Search for the cell housing the specified text and yield its (X, Y) center coordinate. 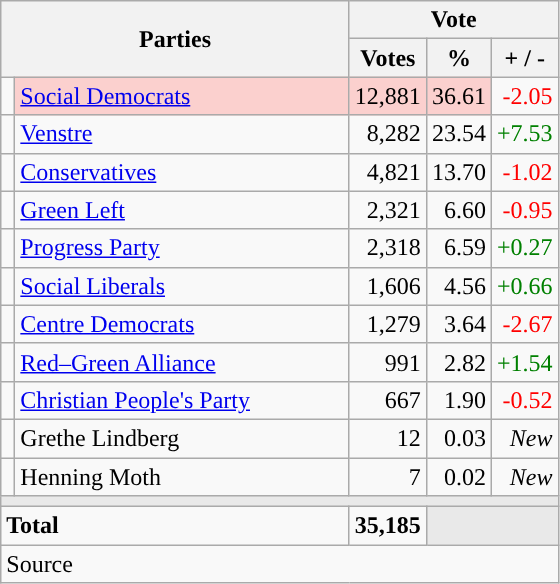
+1.54 (524, 362)
+ / - (524, 58)
36.61 (458, 96)
+7.53 (524, 134)
Grethe Lindberg (182, 438)
Parties (176, 39)
Social Democrats (182, 96)
12,881 (388, 96)
Red–Green Alliance (182, 362)
-2.67 (524, 324)
2,321 (388, 210)
8,282 (388, 134)
23.54 (458, 134)
Green Left (182, 210)
13.70 (458, 172)
0.03 (458, 438)
6.60 (458, 210)
3.64 (458, 324)
667 (388, 400)
0.02 (458, 477)
2.82 (458, 362)
Christian People's Party (182, 400)
Venstre (182, 134)
-1.02 (524, 172)
+0.66 (524, 286)
6.59 (458, 248)
2,318 (388, 248)
Conservatives (182, 172)
Centre Democrats (182, 324)
35,185 (388, 526)
% (458, 58)
1,606 (388, 286)
Social Liberals (182, 286)
+0.27 (524, 248)
12 (388, 438)
1,279 (388, 324)
-2.05 (524, 96)
-0.95 (524, 210)
991 (388, 362)
Henning Moth (182, 477)
1.90 (458, 400)
Total (176, 526)
Source (280, 564)
4,821 (388, 172)
-0.52 (524, 400)
4.56 (458, 286)
Progress Party (182, 248)
7 (388, 477)
Votes (388, 58)
Vote (454, 20)
